Find where the given text appears and provide that cell's center as [X, Y] coordinate. 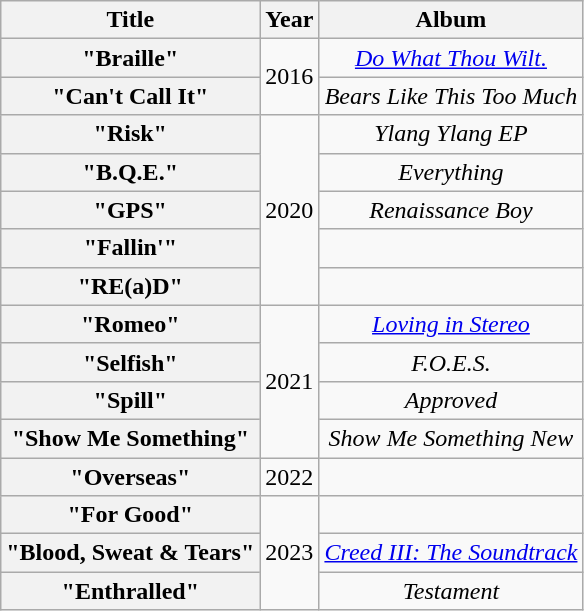
"GPS" [130, 210]
Show Me Something New [451, 438]
"Spill" [130, 400]
Renaissance Boy [451, 210]
"Enthralled" [130, 591]
"Show Me Something" [130, 438]
"Risk" [130, 134]
"B.Q.E." [130, 172]
Everything [451, 172]
Do What Thou Wilt. [451, 58]
2022 [290, 477]
2020 [290, 210]
"Fallin'" [130, 248]
Loving in Stereo [451, 324]
2016 [290, 77]
"For Good" [130, 515]
Year [290, 20]
Album [451, 20]
"RE(a)D" [130, 286]
2023 [290, 553]
"Blood, Sweat & Tears" [130, 553]
"Can't Call It" [130, 96]
Testament [451, 591]
"Selfish" [130, 362]
Approved [451, 400]
Creed III: The Soundtrack [451, 553]
"Braille" [130, 58]
Bears Like This Too Much [451, 96]
Ylang Ylang EP [451, 134]
Title [130, 20]
"Romeo" [130, 324]
"Overseas" [130, 477]
F.O.E.S. [451, 362]
2021 [290, 381]
